Return (X, Y) of the center of cell containing provided text 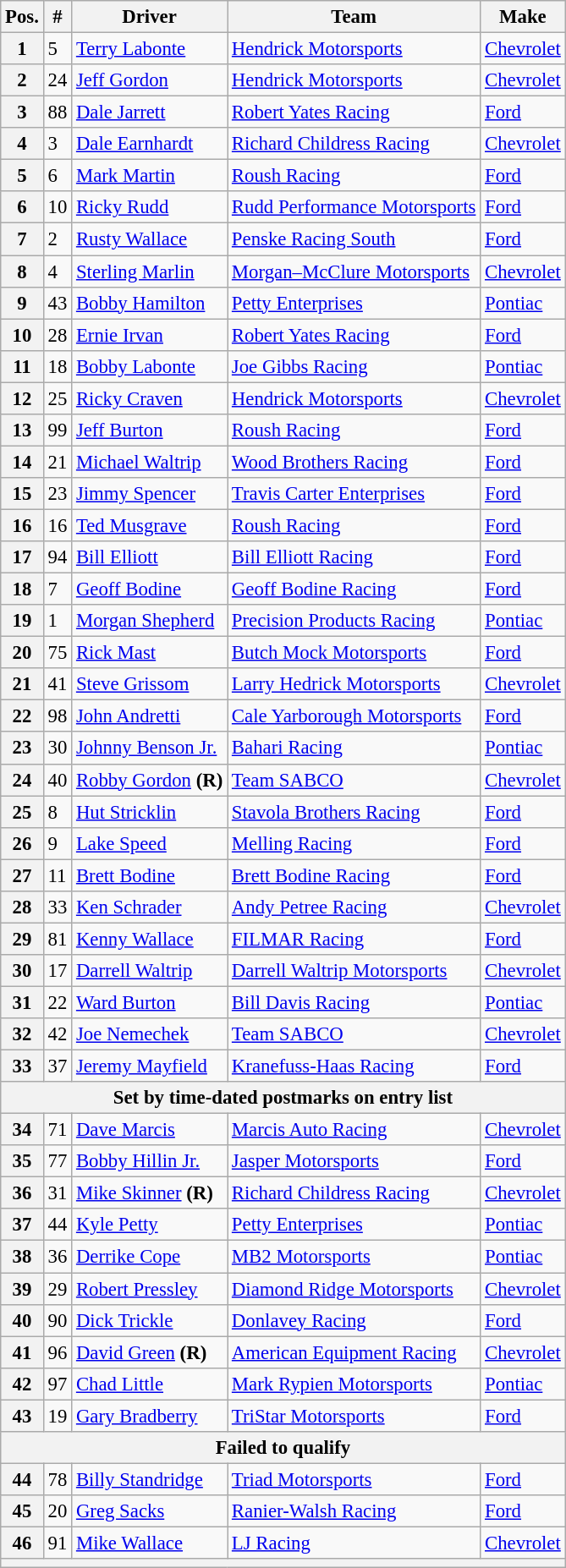
Make (523, 17)
Terry Labonte (150, 49)
Ricky Rudd (150, 207)
American Equipment Racing (354, 1352)
Bobby Hillin Jr. (150, 1161)
Chad Little (150, 1384)
Kenny Wallace (150, 939)
Sterling Marlin (150, 271)
Joe Nemechek (150, 1034)
Morgan–McClure Motorsports (354, 271)
Ernie Irvan (150, 335)
Brett Bodine (150, 875)
# (58, 17)
Diamond Ridge Motorsports (354, 1289)
Robert Pressley (150, 1289)
Jeremy Mayfield (150, 1066)
Dale Earnhardt (150, 144)
Jasper Motorsports (354, 1161)
Travis Carter Enterprises (354, 494)
12 (22, 398)
Rick Mast (150, 653)
Rusty Wallace (150, 239)
Donlavey Racing (354, 1320)
Jimmy Spencer (150, 494)
Dale Jarrett (150, 112)
Kranefuss-Haas Racing (354, 1066)
Bobby Labonte (150, 366)
John Andretti (150, 716)
34 (22, 1130)
Larry Hedrick Motorsports (354, 684)
Greg Sacks (150, 1511)
Set by time-dated postmarks on entry list (283, 1098)
TriStar Motorsports (354, 1416)
27 (22, 875)
71 (58, 1130)
91 (58, 1543)
Derrike Cope (150, 1257)
15 (22, 494)
14 (22, 462)
Bill Elliott (150, 557)
45 (22, 1511)
Team (354, 17)
Cale Yarborough Motorsports (354, 716)
Jeff Burton (150, 430)
Rudd Performance Motorsports (354, 207)
78 (58, 1479)
Kyle Petty (150, 1225)
MB2 Motorsports (354, 1257)
Triad Motorsports (354, 1479)
90 (58, 1320)
35 (22, 1161)
Bobby Hamilton (150, 303)
Mike Wallace (150, 1543)
13 (22, 430)
Bill Davis Racing (354, 1002)
Lake Speed (150, 843)
Pos. (22, 17)
Dave Marcis (150, 1130)
Marcis Auto Racing (354, 1130)
75 (58, 653)
Joe Gibbs Racing (354, 366)
Ranier-Walsh Racing (354, 1511)
Precision Products Racing (354, 621)
38 (22, 1257)
Ken Schrader (150, 907)
Robby Gordon (R) (150, 780)
Failed to qualify (283, 1448)
Geoff Bodine Racing (354, 589)
96 (58, 1352)
Penske Racing South (354, 239)
99 (58, 430)
FILMAR Racing (354, 939)
Stavola Brothers Racing (354, 812)
Driver (150, 17)
88 (58, 112)
97 (58, 1384)
Bill Elliott Racing (354, 557)
Andy Petree Racing (354, 907)
Hut Stricklin (150, 812)
Geoff Bodine (150, 589)
Darrell Waltrip Motorsports (354, 971)
Ricky Craven (150, 398)
Darrell Waltrip (150, 971)
Butch Mock Motorsports (354, 653)
77 (58, 1161)
Billy Standridge (150, 1479)
Mark Martin (150, 176)
98 (58, 716)
Ted Musgrave (150, 525)
32 (22, 1034)
94 (58, 557)
Jeff Gordon (150, 80)
Mike Skinner (R) (150, 1193)
Melling Racing (354, 843)
Ward Burton (150, 1002)
Gary Bradberry (150, 1416)
Johnny Benson Jr. (150, 748)
Dick Trickle (150, 1320)
Steve Grissom (150, 684)
Bahari Racing (354, 748)
39 (22, 1289)
81 (58, 939)
Morgan Shepherd (150, 621)
Michael Waltrip (150, 462)
46 (22, 1543)
Brett Bodine Racing (354, 875)
Mark Rypien Motorsports (354, 1384)
26 (22, 843)
Wood Brothers Racing (354, 462)
David Green (R) (150, 1352)
LJ Racing (354, 1543)
